Provide the [x, y] coordinate of the cell's center where the given text is located.  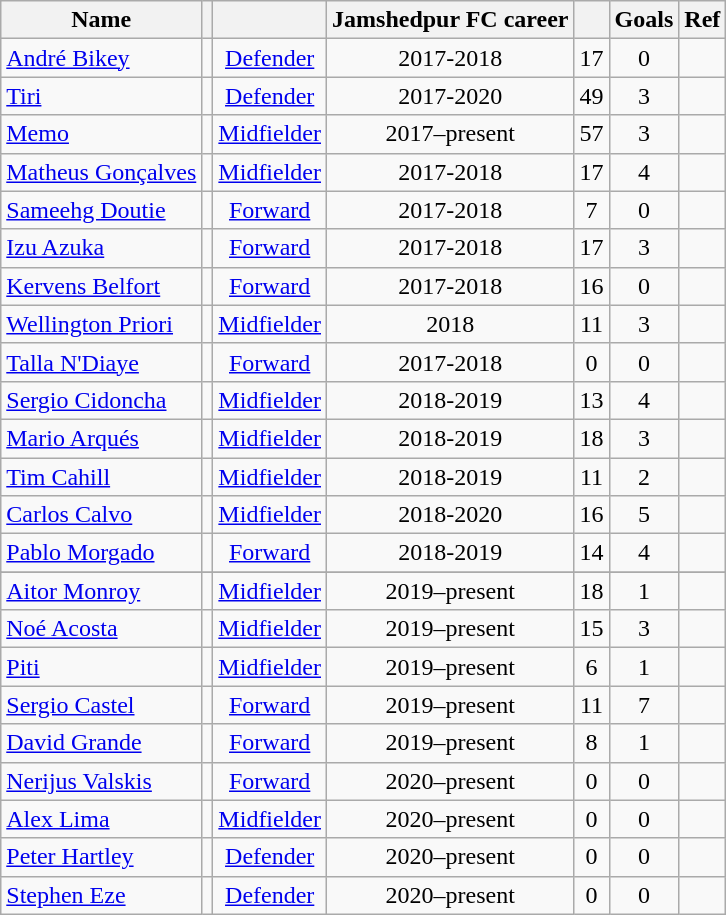
57 [592, 134]
Kervens Belfort [102, 286]
49 [592, 96]
Nerijus Valskis [102, 781]
Tim Cahill [102, 477]
Mario Arqués [102, 438]
15 [592, 629]
8 [592, 743]
2 [644, 477]
Memo [102, 134]
2018-2020 [450, 515]
Alex Lima [102, 819]
2018 [450, 324]
David Grande [102, 743]
Ref [702, 20]
Piti [102, 667]
6 [592, 667]
Jamshedpur FC career [450, 20]
Carlos Calvo [102, 515]
Sergio Cidoncha [102, 400]
Aitor Monroy [102, 591]
2017–present [450, 134]
14 [592, 553]
Wellington Priori [102, 324]
Izu Azuka [102, 248]
Tiri [102, 96]
Talla N'Diaye [102, 362]
2017-2020 [450, 96]
Noé Acosta [102, 629]
Pablo Morgado [102, 553]
Name [102, 20]
Sameehg Doutie [102, 210]
Matheus Gonçalves [102, 172]
Stephen Eze [102, 895]
13 [592, 400]
Goals [644, 20]
Sergio Castel [102, 705]
Peter Hartley [102, 857]
André Bikey [102, 58]
5 [644, 515]
